Return (X, Y) of the center of cell containing provided text 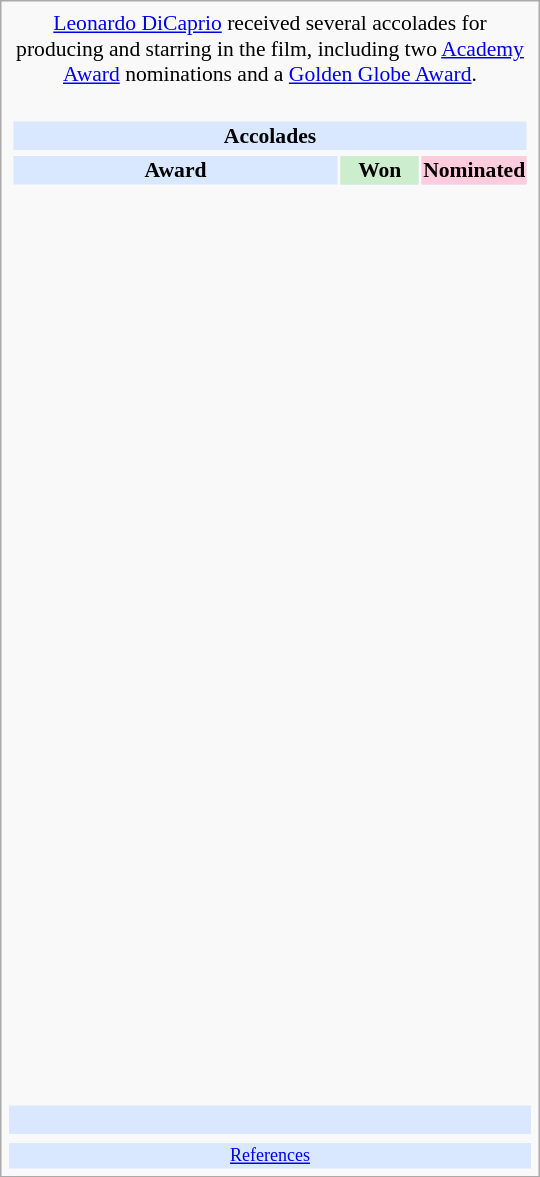
References (270, 1156)
Won (380, 170)
Nominated (474, 170)
Accolades Award Won Nominated (270, 596)
Accolades (270, 135)
Award (175, 170)
